Detect which cell encompasses the target text, then output its [X, Y] center coordinate. 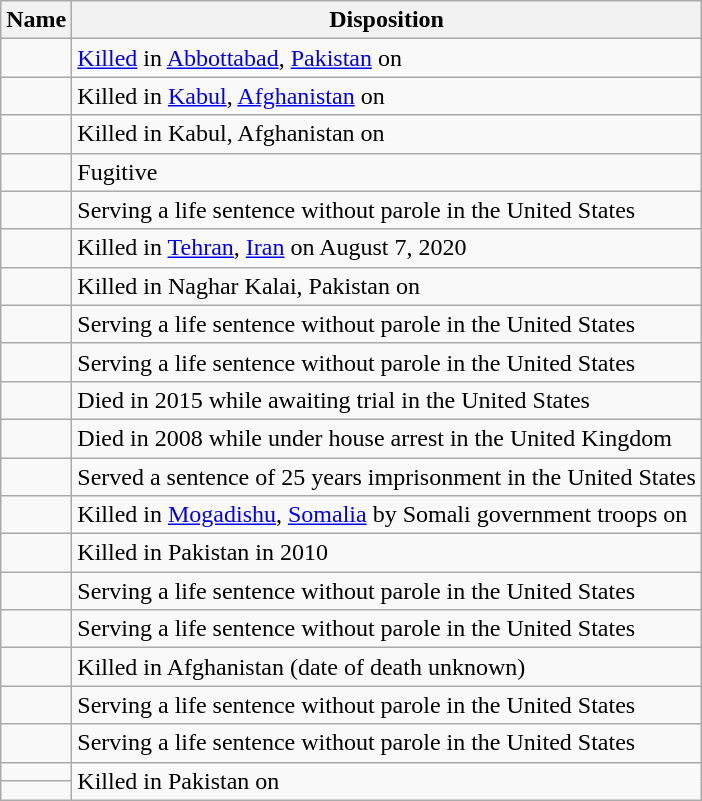
Killed in Pakistan on [387, 781]
Killed in Abbottabad, Pakistan on [387, 58]
Fugitive [387, 172]
Served a sentence of 25 years imprisonment in the United States [387, 477]
Died in 2015 while awaiting trial in the United States [387, 400]
Disposition [387, 20]
Killed in Afghanistan (date of death unknown) [387, 667]
Name [36, 20]
Killed in Tehran, Iran on August 7, 2020 [387, 248]
Killed in Naghar Kalai, Pakistan on [387, 286]
Killed in Mogadishu, Somalia by Somali government troops on [387, 515]
Died in 2008 while under house arrest in the United Kingdom [387, 438]
Killed in Pakistan in 2010 [387, 553]
